Pinpoint the cell where the given text exists, returning its (X, Y) midpoint coordinate. 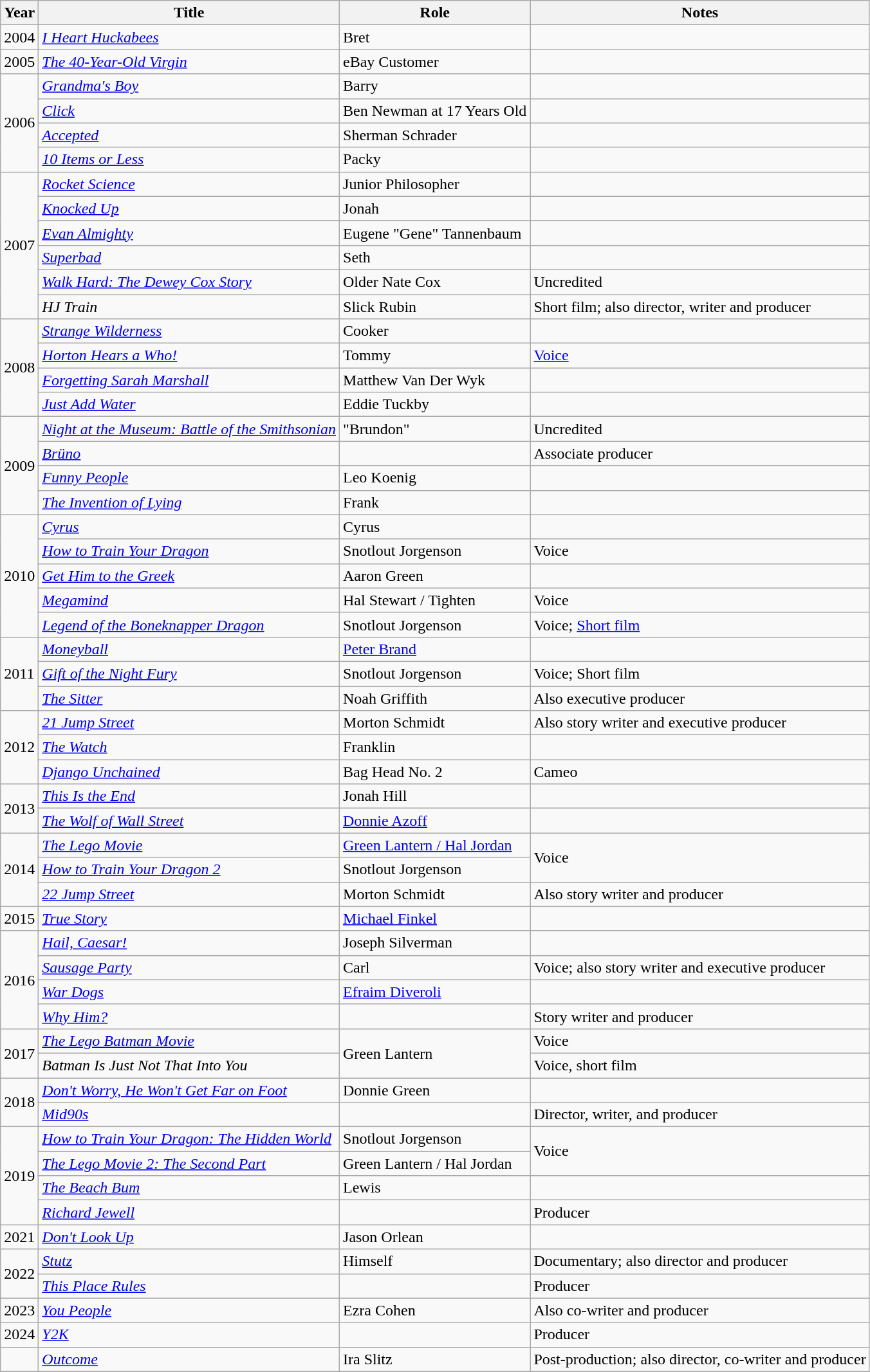
Accepted (189, 135)
"Brundon" (435, 429)
2008 (19, 368)
2015 (19, 919)
True Story (189, 919)
Joseph Silverman (435, 943)
Lewis (435, 1188)
2012 (19, 747)
Director, writer, and producer (700, 1115)
War Dogs (189, 992)
Hail, Caesar! (189, 943)
Bag Head No. 2 (435, 772)
You People (189, 1310)
Horton Hears a Who! (189, 356)
The 40-Year-Old Virgin (189, 62)
I Heart Huckabees (189, 37)
How to Train Your Dragon: The Hidden World (189, 1139)
Rocket Science (189, 184)
Role (435, 13)
Sausage Party (189, 967)
Get Him to the Greek (189, 576)
2009 (19, 466)
2011 (19, 673)
Junior Philosopher (435, 184)
Django Unchained (189, 772)
Strange Wilderness (189, 331)
How to Train Your Dragon 2 (189, 870)
2014 (19, 870)
Eugene "Gene" Tannenbaum (435, 233)
Carl (435, 967)
Sherman Schrader (435, 135)
2007 (19, 245)
Evan Almighty (189, 233)
HJ Train (189, 307)
Year (19, 13)
Ben Newman at 17 Years Old (435, 111)
Voice, short film (700, 1065)
Frank (435, 502)
The Lego Movie (189, 845)
Also executive producer (700, 698)
Efraim Diveroli (435, 992)
Donnie Azoff (435, 821)
Stutz (189, 1261)
2005 (19, 62)
Voice; also story writer and executive producer (700, 967)
Donnie Green (435, 1090)
Tommy (435, 356)
Title (189, 13)
2023 (19, 1310)
Don't Look Up (189, 1237)
Click (189, 111)
2021 (19, 1237)
Seth (435, 257)
Richard Jewell (189, 1212)
Cooker (435, 331)
2016 (19, 980)
Grandma's Boy (189, 86)
Also co-writer and producer (700, 1310)
Funny People (189, 478)
Brüno (189, 453)
Superbad (189, 257)
Ezra Cohen (435, 1310)
Cameo (700, 772)
The Lego Batman Movie (189, 1041)
2004 (19, 37)
Also story writer and executive producer (700, 723)
Outcome (189, 1359)
The Sitter (189, 698)
Green Lantern (435, 1053)
Jonah Hill (435, 796)
22 Jump Street (189, 894)
Knocked Up (189, 208)
Short film; also director, writer and producer (700, 307)
This Place Rules (189, 1286)
21 Jump Street (189, 723)
Documentary; also director and producer (700, 1261)
2017 (19, 1053)
2010 (19, 576)
Michael Finkel (435, 919)
Matthew Van Der Wyk (435, 380)
Ira Slitz (435, 1359)
Associate producer (700, 453)
Forgetting Sarah Marshall (189, 380)
Packy (435, 160)
Older Nate Cox (435, 282)
Just Add Water (189, 405)
2022 (19, 1274)
Legend of the Boneknapper Dragon (189, 625)
2006 (19, 123)
Jason Orlean (435, 1237)
Aaron Green (435, 576)
Jonah (435, 208)
Also story writer and producer (700, 894)
Slick Rubin (435, 307)
The Beach Bum (189, 1188)
Don't Worry, He Won't Get Far on Foot (189, 1090)
The Invention of Lying (189, 502)
Y2K (189, 1335)
Mid90s (189, 1115)
Noah Griffith (435, 698)
Franklin (435, 747)
Leo Koenig (435, 478)
Post-production; also director, co-writer and producer (700, 1359)
The Wolf of Wall Street (189, 821)
Why Him? (189, 1016)
Hal Stewart / Tighten (435, 600)
2024 (19, 1335)
Megamind (189, 600)
Batman Is Just Not That Into You (189, 1065)
eBay Customer (435, 62)
10 Items or Less (189, 160)
Walk Hard: The Dewey Cox Story (189, 282)
Peter Brand (435, 649)
Moneyball (189, 649)
This Is the End (189, 796)
2013 (19, 809)
Night at the Museum: Battle of the Smithsonian (189, 429)
Notes (700, 13)
The Watch (189, 747)
Gift of the Night Fury (189, 673)
Himself (435, 1261)
How to Train Your Dragon (189, 551)
Eddie Tuckby (435, 405)
Bret (435, 37)
Barry (435, 86)
2018 (19, 1102)
Story writer and producer (700, 1016)
2019 (19, 1176)
The Lego Movie 2: The Second Part (189, 1164)
